Capture the cell that displays the provided text and extract its (X, Y) central coordinate. 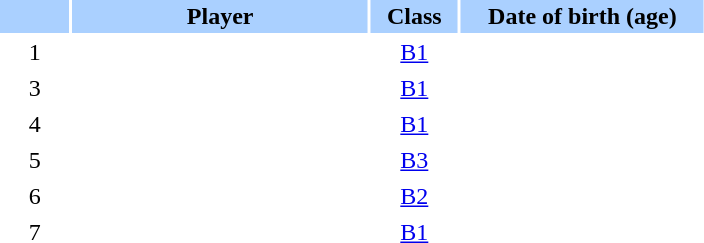
B3 (414, 160)
4 (34, 124)
Player (220, 16)
B2 (414, 196)
3 (34, 88)
6 (34, 196)
5 (34, 160)
Class (414, 16)
Date of birth (age) (582, 16)
1 (34, 52)
